Extract the (X, Y) coordinate from the center of the cell holding the provided text.  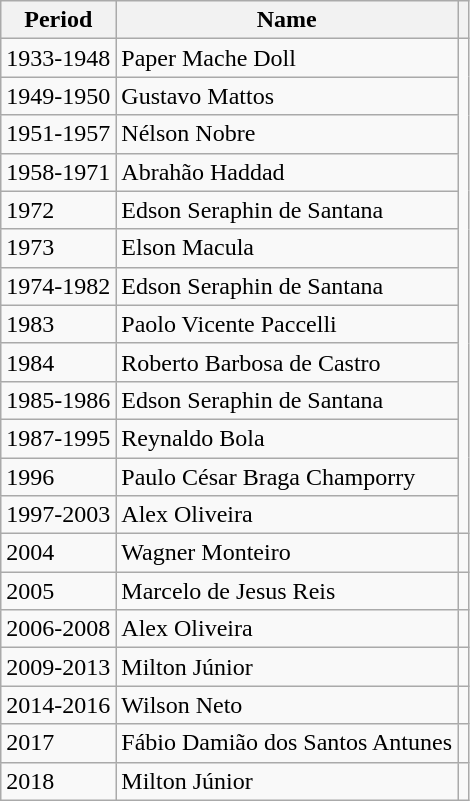
2004 (58, 553)
Nélson Nobre (287, 134)
1949-1950 (58, 96)
Wagner Monteiro (287, 553)
1984 (58, 362)
2005 (58, 591)
2014-2016 (58, 705)
Paulo César Braga Champorry (287, 477)
Reynaldo Bola (287, 438)
2006-2008 (58, 629)
Paolo Vicente Paccelli (287, 324)
1958-1971 (58, 172)
Roberto Barbosa de Castro (287, 362)
Fábio Damião dos Santos Antunes (287, 743)
Name (287, 20)
2018 (58, 781)
1972 (58, 210)
1997-2003 (58, 515)
Abrahão Haddad (287, 172)
1974-1982 (58, 286)
1987-1995 (58, 438)
Elson Macula (287, 248)
1973 (58, 248)
2017 (58, 743)
Wilson Neto (287, 705)
Marcelo de Jesus Reis (287, 591)
Gustavo Mattos (287, 96)
1951-1957 (58, 134)
Paper Mache Doll (287, 58)
1983 (58, 324)
2009-2013 (58, 667)
Period (58, 20)
1933-1948 (58, 58)
1996 (58, 477)
1985-1986 (58, 400)
